Determine the (x, y) coordinate at the center of the cell enclosing the given text.  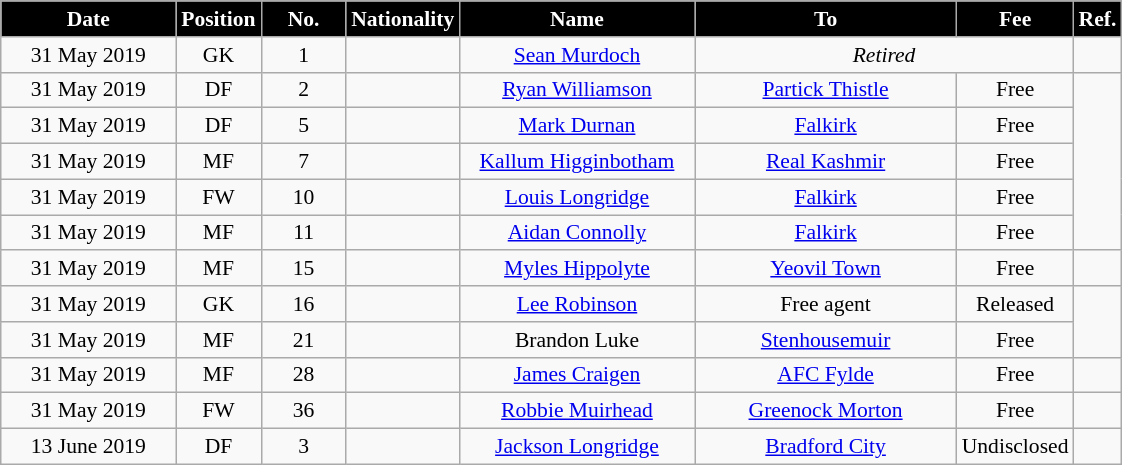
Aidan Connolly (576, 233)
10 (304, 197)
Brandon Luke (576, 340)
Lee Robinson (576, 304)
Ryan Williamson (576, 90)
21 (304, 340)
5 (304, 126)
To (826, 19)
Louis Longridge (576, 197)
Myles Hippolyte (576, 269)
Kallum Higginbotham (576, 162)
No. (304, 19)
Date (88, 19)
15 (304, 269)
Fee (1016, 19)
13 June 2019 (88, 447)
Mark Durnan (576, 126)
Yeovil Town (826, 269)
AFC Fylde (826, 375)
2 (304, 90)
28 (304, 375)
Bradford City (826, 447)
Partick Thistle (826, 90)
James Craigen (576, 375)
Retired (884, 55)
11 (304, 233)
1 (304, 55)
Stenhousemuir (826, 340)
3 (304, 447)
Released (1016, 304)
Nationality (402, 19)
36 (304, 411)
Sean Murdoch (576, 55)
Greenock Morton (826, 411)
16 (304, 304)
Jackson Longridge (576, 447)
Free agent (826, 304)
Position (218, 19)
Name (576, 19)
7 (304, 162)
Robbie Muirhead (576, 411)
Ref. (1098, 19)
Real Kashmir (826, 162)
Undisclosed (1016, 447)
